Find where the given text appears and provide that cell's center as (x, y) coordinate. 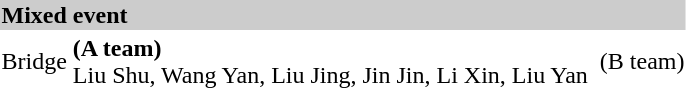
Mixed event (343, 15)
